Find where the given text appears and provide that cell's center as (x, y) coordinate. 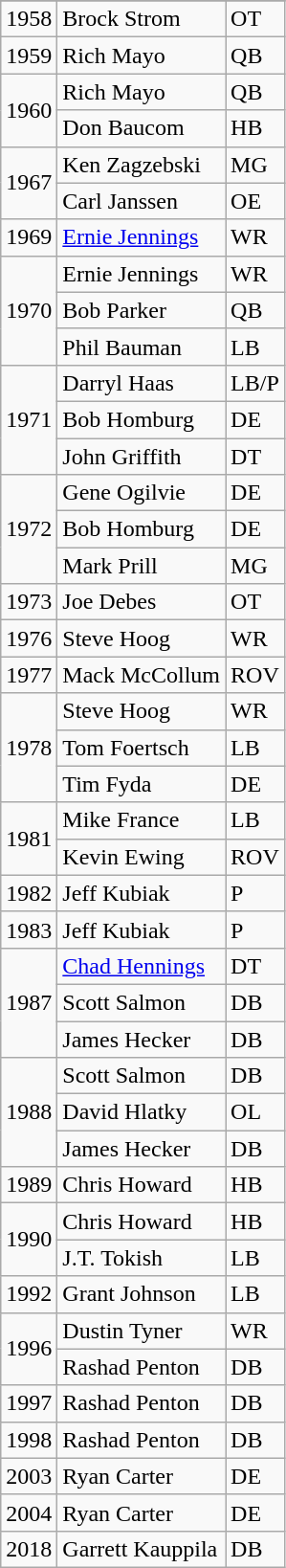
Tim Fyda (142, 784)
Mark Prill (142, 566)
Kevin Ewing (142, 857)
Bob Parker (142, 310)
Ken Zagzebski (142, 165)
Garrett Kauppila (142, 1549)
1998 (29, 1440)
Don Baucom (142, 128)
1982 (29, 893)
1958 (29, 19)
1973 (29, 602)
2018 (29, 1549)
Phil Bauman (142, 347)
1960 (29, 110)
1972 (29, 529)
2003 (29, 1476)
Mack McCollum (142, 675)
OE (255, 201)
1996 (29, 1349)
1970 (29, 310)
Gene Ogilvie (142, 493)
1976 (29, 638)
Darryl Haas (142, 383)
Tom Foertsch (142, 748)
1978 (29, 748)
J.T. Tokish (142, 1258)
Joe Debes (142, 602)
Dustin Tyner (142, 1331)
David Hlatky (142, 1112)
Brock Strom (142, 19)
LB/P (255, 383)
Carl Janssen (142, 201)
John Griffith (142, 457)
1967 (29, 183)
Grant Johnson (142, 1294)
1990 (29, 1240)
1989 (29, 1185)
Chad Hennings (142, 966)
1981 (29, 839)
1977 (29, 675)
1992 (29, 1294)
1987 (29, 1002)
OL (255, 1112)
1959 (29, 56)
1983 (29, 930)
Mike France (142, 820)
1997 (29, 1403)
1971 (29, 419)
1988 (29, 1112)
2004 (29, 1512)
1969 (29, 237)
